Capture the cell that displays the provided text and extract its [x, y] central coordinate. 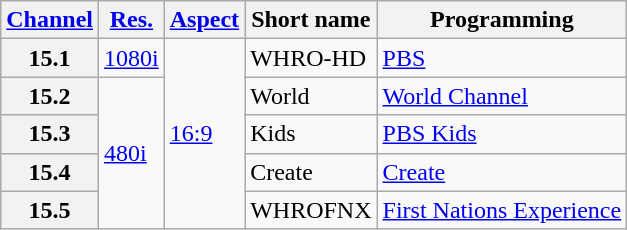
Channel [50, 20]
Short name [311, 20]
WHRO-HD [311, 58]
First Nations Experience [502, 210]
PBS Kids [502, 134]
Kids [311, 134]
1080i [132, 58]
Res. [132, 20]
15.2 [50, 96]
WHROFNX [311, 210]
16:9 [204, 134]
15.4 [50, 172]
Aspect [204, 20]
15.3 [50, 134]
World [311, 96]
PBS [502, 58]
15.1 [50, 58]
World Channel [502, 96]
15.5 [50, 210]
Programming [502, 20]
480i [132, 153]
